Determine the (X, Y) coordinate at the center of the cell enclosing the given text.  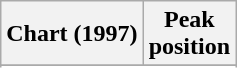
Peak position (189, 34)
Chart (1997) (72, 34)
